Find where the given text appears and provide that cell's center as (x, y) coordinate. 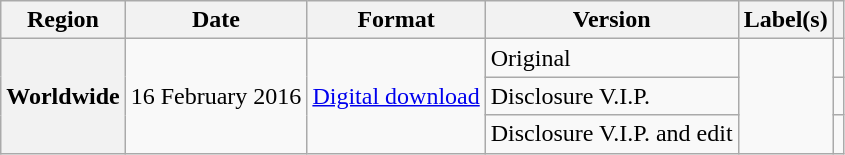
Digital download (396, 96)
Original (612, 58)
Disclosure V.I.P. (612, 96)
16 February 2016 (216, 96)
Date (216, 20)
Region (63, 20)
Version (612, 20)
Format (396, 20)
Disclosure V.I.P. and edit (612, 134)
Worldwide (63, 96)
Label(s) (786, 20)
